Detect which cell encompasses the target text, then output its (X, Y) center coordinate. 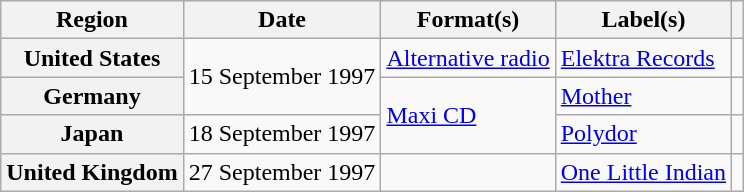
Elektra Records (643, 58)
Japan (92, 134)
United States (92, 58)
Date (282, 20)
Maxi CD (468, 115)
Format(s) (468, 20)
One Little Indian (643, 172)
Germany (92, 96)
Alternative radio (468, 58)
Mother (643, 96)
United Kingdom (92, 172)
Region (92, 20)
15 September 1997 (282, 77)
Label(s) (643, 20)
18 September 1997 (282, 134)
Polydor (643, 134)
27 September 1997 (282, 172)
